Return [X, Y] of the center of cell containing provided text 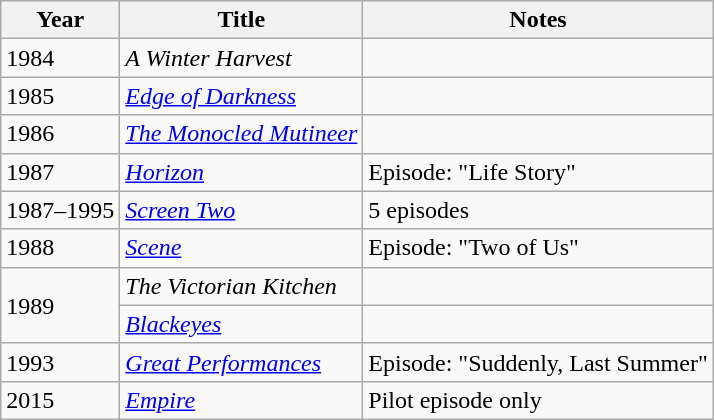
Great Performances [242, 362]
Notes [538, 20]
Pilot episode only [538, 400]
Edge of Darkness [242, 96]
The Monocled Mutineer [242, 134]
1987–1995 [60, 210]
1989 [60, 305]
Episode: "Two of Us" [538, 248]
Empire [242, 400]
A Winter Harvest [242, 58]
The Victorian Kitchen [242, 286]
Blackeyes [242, 324]
Episode: "Suddenly, Last Summer" [538, 362]
1987 [60, 172]
2015 [60, 400]
Year [60, 20]
Screen Two [242, 210]
Horizon [242, 172]
Episode: "Life Story" [538, 172]
1993 [60, 362]
1988 [60, 248]
Scene [242, 248]
1984 [60, 58]
Title [242, 20]
1985 [60, 96]
1986 [60, 134]
5 episodes [538, 210]
